Find where the given text appears and provide that cell's center as [X, Y] coordinate. 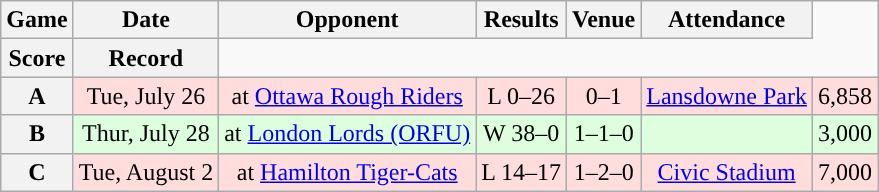
1–1–0 [604, 134]
W 38–0 [522, 134]
Tue, July 26 [146, 96]
at Hamilton Tiger-Cats [348, 172]
6,858 [844, 96]
Lansdowne Park [727, 96]
L 14–17 [522, 172]
3,000 [844, 134]
Civic Stadium [727, 172]
A [37, 96]
0–1 [604, 96]
at Ottawa Rough Riders [348, 96]
7,000 [844, 172]
Score [37, 58]
at London Lords (ORFU) [348, 134]
Tue, August 2 [146, 172]
Attendance [727, 20]
B [37, 134]
Date [146, 20]
L 0–26 [522, 96]
C [37, 172]
Opponent [348, 20]
Record [146, 58]
1–2–0 [604, 172]
Thur, July 28 [146, 134]
Game [37, 20]
Results [522, 20]
Venue [604, 20]
